Determine the (X, Y) coordinate at the center of the cell enclosing the given text.  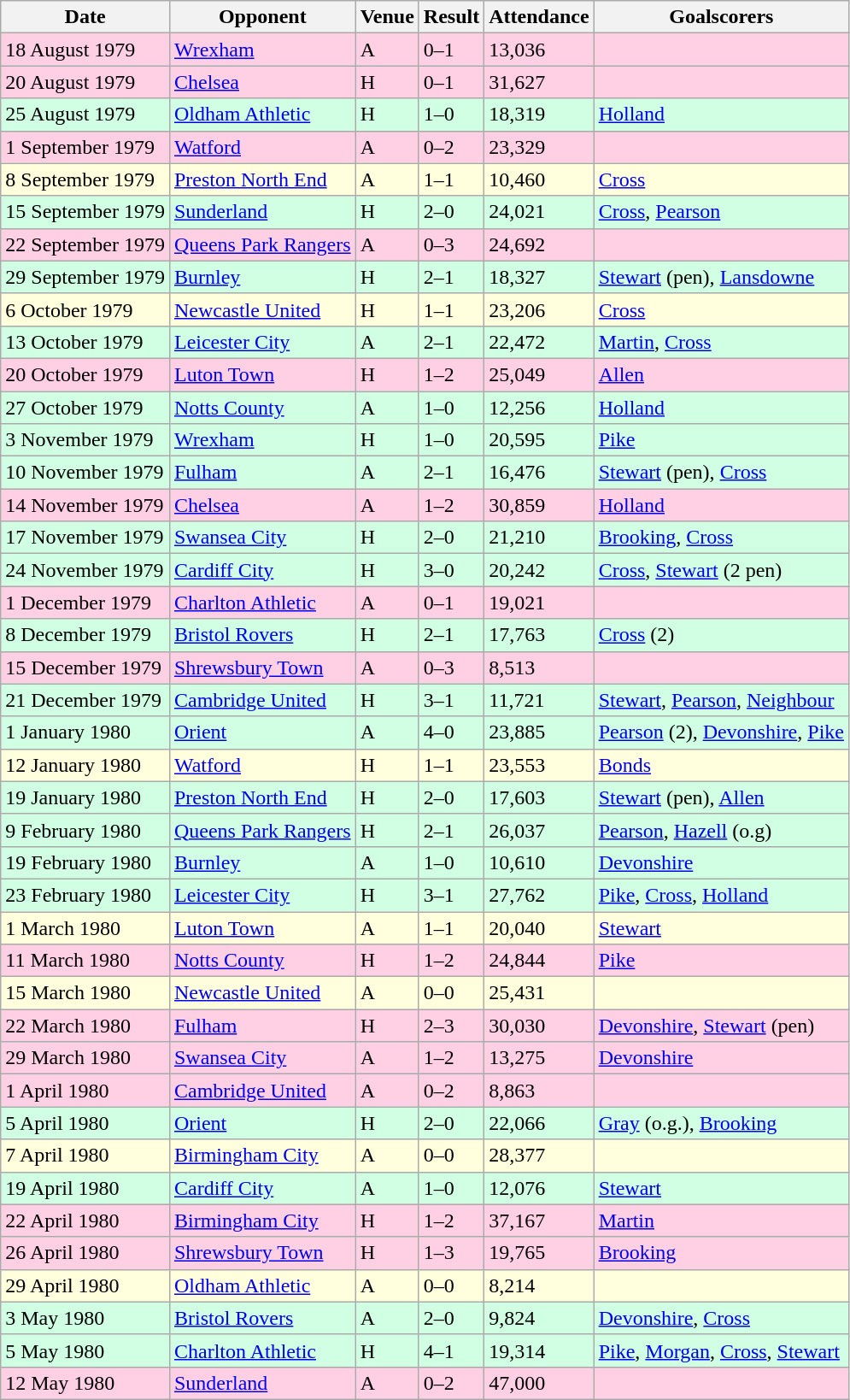
22 March 1980 (85, 1026)
13,275 (539, 1058)
23 February 1980 (85, 895)
Cross (2) (721, 635)
8 December 1979 (85, 635)
19,314 (539, 1350)
19 January 1980 (85, 797)
15 December 1979 (85, 668)
30,030 (539, 1026)
18,327 (539, 277)
24,692 (539, 244)
8,214 (539, 1285)
19,765 (539, 1253)
20,242 (539, 570)
19,021 (539, 603)
Pearson, Hazell (o.g) (721, 830)
30,859 (539, 505)
17 November 1979 (85, 538)
Date (85, 17)
7 April 1980 (85, 1156)
Stewart (pen), Allen (721, 797)
25,049 (539, 374)
Venue (387, 17)
Martin, Cross (721, 342)
18 August 1979 (85, 50)
2–3 (451, 1026)
5 May 1980 (85, 1350)
Cross, Stewart (2 pen) (721, 570)
24,844 (539, 961)
8 September 1979 (85, 179)
15 September 1979 (85, 212)
12,256 (539, 408)
15 March 1980 (85, 993)
23,206 (539, 309)
24,021 (539, 212)
21,210 (539, 538)
25,431 (539, 993)
19 February 1980 (85, 862)
Opponent (262, 17)
1 April 1980 (85, 1091)
20 August 1979 (85, 82)
8,513 (539, 668)
3 November 1979 (85, 440)
37,167 (539, 1221)
20,040 (539, 927)
4–0 (451, 732)
24 November 1979 (85, 570)
17,763 (539, 635)
22,472 (539, 342)
26 April 1980 (85, 1253)
Allen (721, 374)
Attendance (539, 17)
Martin (721, 1221)
20 October 1979 (85, 374)
27 October 1979 (85, 408)
13,036 (539, 50)
1 March 1980 (85, 927)
8,863 (539, 1091)
27,762 (539, 895)
1 September 1979 (85, 147)
23,329 (539, 147)
17,603 (539, 797)
19 April 1980 (85, 1188)
16,476 (539, 473)
Cross, Pearson (721, 212)
11,721 (539, 700)
13 October 1979 (85, 342)
20,595 (539, 440)
12 May 1980 (85, 1383)
23,553 (539, 765)
10 November 1979 (85, 473)
9 February 1980 (85, 830)
18,319 (539, 115)
1 December 1979 (85, 603)
31,627 (539, 82)
22,066 (539, 1123)
23,885 (539, 732)
10,610 (539, 862)
Result (451, 17)
Stewart (pen), Lansdowne (721, 277)
47,000 (539, 1383)
29 April 1980 (85, 1285)
22 September 1979 (85, 244)
11 March 1980 (85, 961)
Stewart, Pearson, Neighbour (721, 700)
12 January 1980 (85, 765)
4–1 (451, 1350)
Goalscorers (721, 17)
3–0 (451, 570)
5 April 1980 (85, 1123)
Devonshire, Cross (721, 1318)
Brooking (721, 1253)
10,460 (539, 179)
1 January 1980 (85, 732)
Stewart (pen), Cross (721, 473)
28,377 (539, 1156)
Brooking, Cross (721, 538)
Pike, Cross, Holland (721, 895)
Pike, Morgan, Cross, Stewart (721, 1350)
6 October 1979 (85, 309)
Bonds (721, 765)
Devonshire, Stewart (pen) (721, 1026)
25 August 1979 (85, 115)
12,076 (539, 1188)
3 May 1980 (85, 1318)
Gray (o.g.), Brooking (721, 1123)
21 December 1979 (85, 700)
Pearson (2), Devonshire, Pike (721, 732)
29 March 1980 (85, 1058)
22 April 1980 (85, 1221)
1–3 (451, 1253)
26,037 (539, 830)
14 November 1979 (85, 505)
29 September 1979 (85, 277)
9,824 (539, 1318)
